Extract the (x, y) coordinate from the center of the cell holding the provided text.  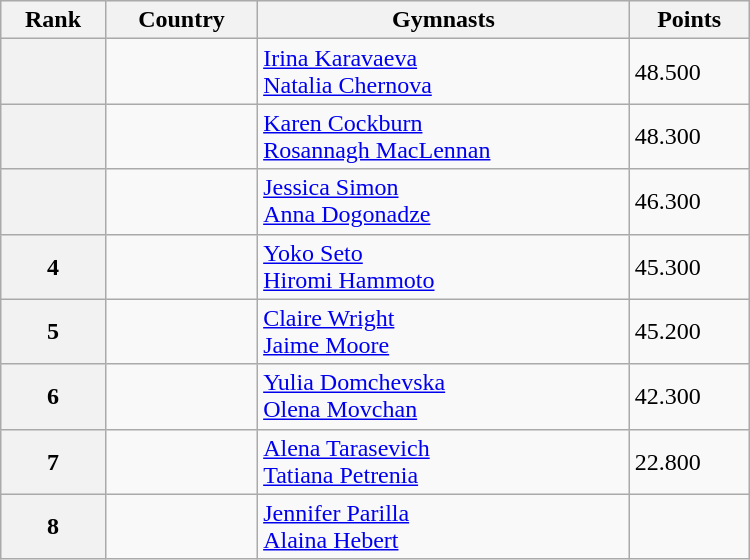
45.300 (689, 266)
48.300 (689, 136)
Karen CockburnRosannagh MacLennan (444, 136)
Jennifer ParillaAlaina Hebert (444, 526)
Irina Karavaeva Natalia Chernova (444, 72)
Points (689, 20)
22.800 (689, 462)
48.500 (689, 72)
45.200 (689, 332)
Jessica SimonAnna Dogonadze (444, 202)
8 (54, 526)
Rank (54, 20)
Yoko SetoHiromi Hammoto (444, 266)
Gymnasts (444, 20)
4 (54, 266)
7 (54, 462)
Country (181, 20)
Alena TarasevichTatiana Petrenia (444, 462)
5 (54, 332)
46.300 (689, 202)
Claire WrightJaime Moore (444, 332)
Yulia DomchevskaOlena Movchan (444, 396)
42.300 (689, 396)
6 (54, 396)
